Find where the given text appears and provide that cell's center as (X, Y) coordinate. 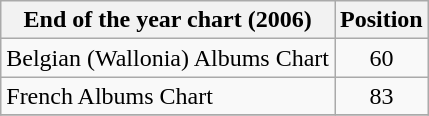
End of the year chart (2006) (168, 20)
French Albums Chart (168, 96)
Position (381, 20)
Belgian (Wallonia) Albums Chart (168, 58)
60 (381, 58)
83 (381, 96)
